Detect which cell encompasses the target text, then output its [x, y] center coordinate. 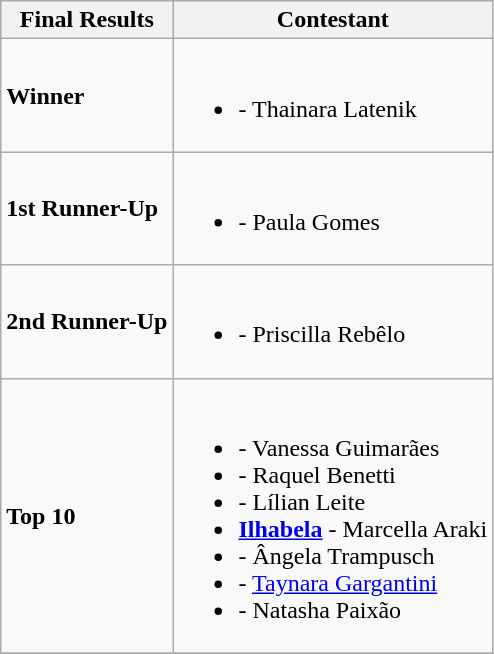
- Priscilla Rebêlo [333, 322]
Top 10 [87, 516]
- Thainara Latenik [333, 96]
Final Results [87, 20]
Contestant [333, 20]
2nd Runner-Up [87, 322]
- Paula Gomes [333, 208]
Winner [87, 96]
1st Runner-Up [87, 208]
- Vanessa Guimarães - Raquel Benetti - Lílian Leite Ilhabela - Marcella Araki - Ângela Trampusch - Taynara Gargantini - Natasha Paixão [333, 516]
